Determine the [X, Y] coordinate at the center of the cell enclosing the given text.  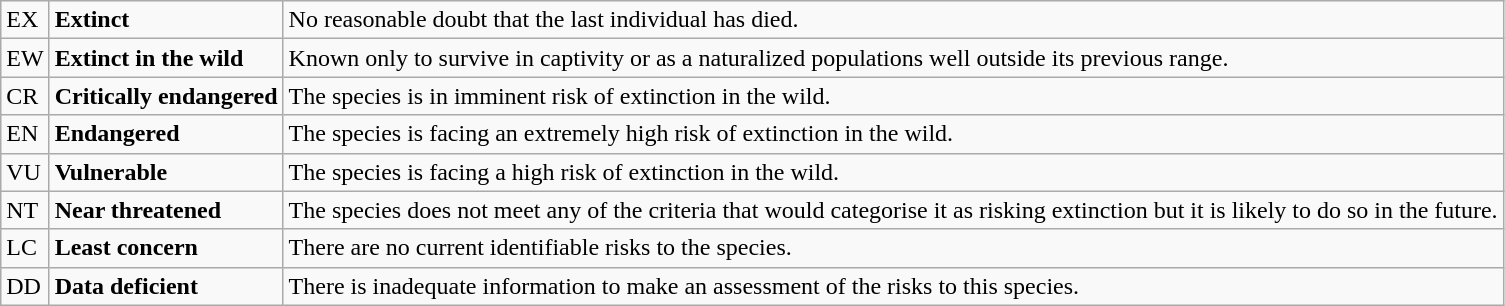
LC [25, 248]
The species does not meet any of the criteria that would categorise it as risking extinction but it is likely to do so in the future. [893, 210]
CR [25, 96]
NT [25, 210]
Data deficient [166, 286]
The species is facing an extremely high risk of extinction in the wild. [893, 134]
There is inadequate information to make an assessment of the risks to this species. [893, 286]
Extinct in the wild [166, 58]
VU [25, 172]
Near threatened [166, 210]
DD [25, 286]
The species is facing a high risk of extinction in the wild. [893, 172]
Least concern [166, 248]
Extinct [166, 20]
The species is in imminent risk of extinction in the wild. [893, 96]
Endangered [166, 134]
EN [25, 134]
There are no current identifiable risks to the species. [893, 248]
Known only to survive in captivity or as a naturalized populations well outside its previous range. [893, 58]
No reasonable doubt that the last individual has died. [893, 20]
Vulnerable [166, 172]
EW [25, 58]
EX [25, 20]
Critically endangered [166, 96]
